Provide the (X, Y) coordinate of the cell's center where the given text is located.  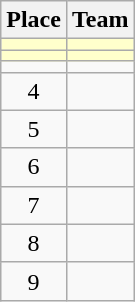
5 (34, 129)
8 (34, 243)
Place (34, 20)
6 (34, 167)
9 (34, 281)
7 (34, 205)
Team (100, 20)
4 (34, 91)
